Find where the given text appears and provide that cell's center as [X, Y] coordinate. 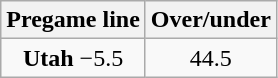
Pregame line [74, 20]
Utah −5.5 [74, 58]
Over/under [210, 20]
44.5 [210, 58]
